Extract the (X, Y) coordinate from the center of the cell holding the provided text.  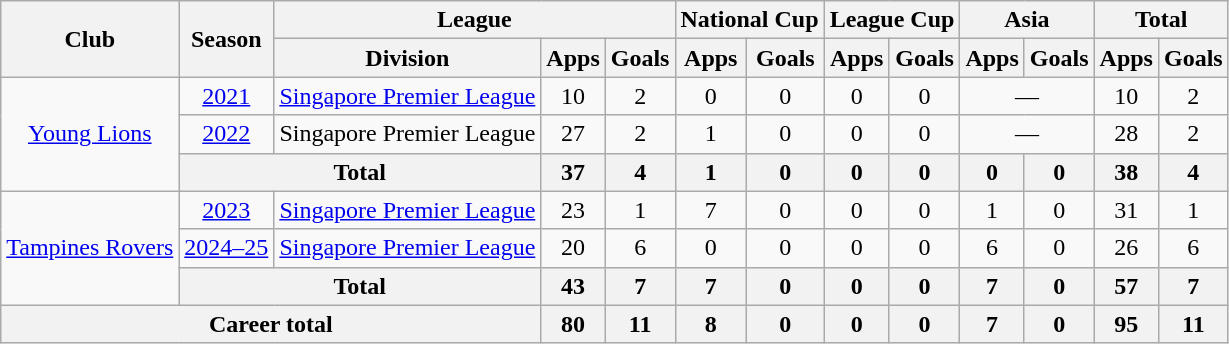
Asia (1027, 20)
Career total (271, 324)
Tampines Rovers (90, 248)
43 (573, 286)
20 (573, 248)
Season (226, 39)
2021 (226, 96)
23 (573, 210)
8 (711, 324)
31 (1126, 210)
Club (90, 39)
Division (408, 58)
37 (573, 172)
Young Lions (90, 134)
26 (1126, 248)
27 (573, 134)
57 (1126, 286)
28 (1126, 134)
2022 (226, 134)
38 (1126, 172)
95 (1126, 324)
League (474, 20)
2024–25 (226, 248)
2023 (226, 210)
League Cup (892, 20)
National Cup (750, 20)
80 (573, 324)
